Identify which cell holds the provided text, then report its (X, Y) central coordinate. 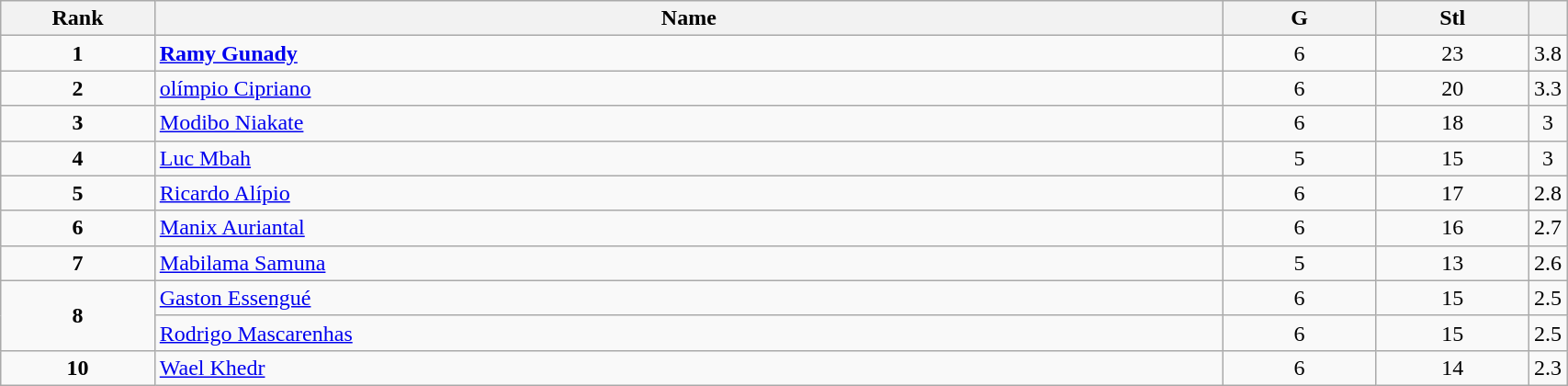
2.3 (1549, 368)
2.6 (1549, 263)
Stl (1453, 18)
3.3 (1549, 88)
Mabilama Samuna (689, 263)
Ramy Gunady (689, 53)
Name (689, 18)
18 (1453, 123)
Rank (78, 18)
Wael Khedr (689, 368)
Ricardo Alípio (689, 193)
Rodrigo Mascarenhas (689, 333)
2.8 (1549, 193)
2.7 (1549, 228)
2 (78, 88)
7 (78, 263)
1 (78, 53)
17 (1453, 193)
20 (1453, 88)
14 (1453, 368)
10 (78, 368)
16 (1453, 228)
olímpio Cipriano (689, 88)
23 (1453, 53)
13 (1453, 263)
Modibo Niakate (689, 123)
Gaston Essengué (689, 298)
3.8 (1549, 53)
Luc Mbah (689, 158)
8 (78, 315)
4 (78, 158)
G (1299, 18)
Manix Auriantal (689, 228)
